Pinpoint the cell where the given text exists, returning its (x, y) midpoint coordinate. 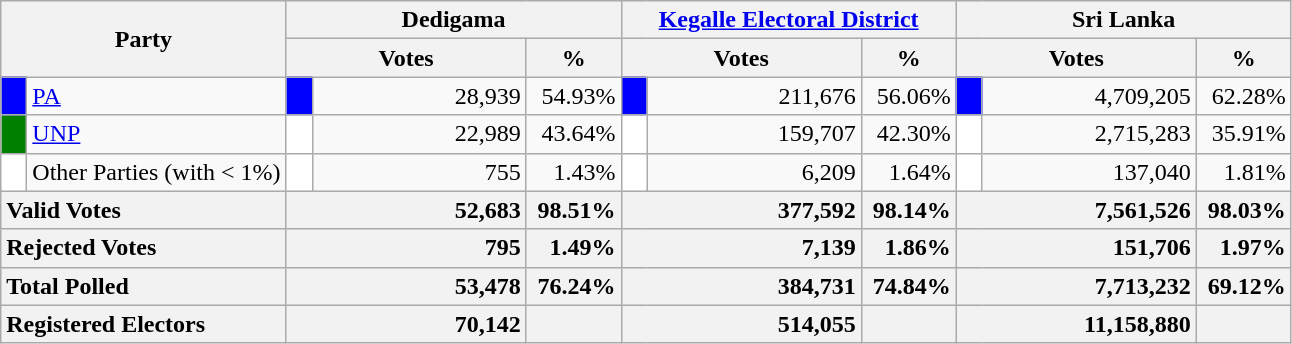
137,040 (1089, 172)
1.81% (1244, 172)
Other Parties (with < 1%) (156, 172)
7,139 (741, 248)
74.84% (908, 286)
22,989 (419, 134)
56.06% (908, 96)
151,706 (1076, 248)
377,592 (741, 210)
52,683 (406, 210)
1.64% (908, 172)
Dedigama (454, 20)
Party (144, 39)
4,709,205 (1089, 96)
2,715,283 (1089, 134)
76.24% (574, 286)
514,055 (741, 324)
Sri Lanka (1124, 20)
62.28% (1244, 96)
384,731 (741, 286)
69.12% (1244, 286)
7,561,526 (1076, 210)
35.91% (1244, 134)
7,713,232 (1076, 286)
1.86% (908, 248)
70,142 (406, 324)
53,478 (406, 286)
28,939 (419, 96)
6,209 (754, 172)
1.97% (1244, 248)
795 (406, 248)
Rejected Votes (144, 248)
159,707 (754, 134)
1.43% (574, 172)
54.93% (574, 96)
UNP (156, 134)
43.64% (574, 134)
211,676 (754, 96)
1.49% (574, 248)
PA (156, 96)
Valid Votes (144, 210)
98.51% (574, 210)
Kegalle Electoral District (788, 20)
Registered Electors (144, 324)
42.30% (908, 134)
98.03% (1244, 210)
Total Polled (144, 286)
98.14% (908, 210)
11,158,880 (1076, 324)
755 (419, 172)
